Scan for the cell matching the given text and deliver its (X, Y) coordinate at center. 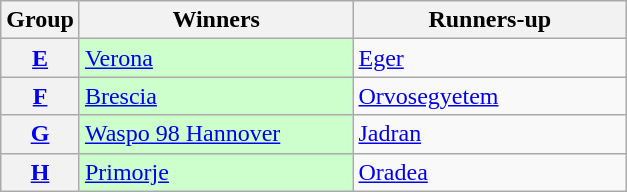
Verona (216, 58)
E (40, 58)
Runners-up (490, 20)
Brescia (216, 96)
Oradea (490, 172)
H (40, 172)
Winners (216, 20)
Jadran (490, 134)
Waspo 98 Hannover (216, 134)
G (40, 134)
Group (40, 20)
Eger (490, 58)
Orvosegyetem (490, 96)
Primorje (216, 172)
F (40, 96)
